Return [x, y] of the center of cell containing provided text 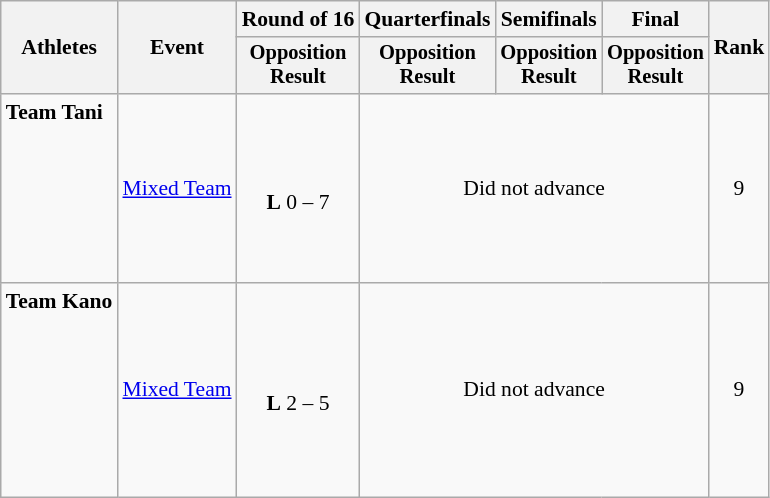
Quarterfinals [427, 19]
Event [176, 48]
Rank [740, 48]
Team Tani [60, 188]
Semifinals [548, 19]
L 0 – 7 [298, 188]
L 2 – 5 [298, 390]
Team Kano [60, 390]
Round of 16 [298, 19]
Athletes [60, 48]
Final [656, 19]
